Capture the cell that displays the provided text and extract its [x, y] central coordinate. 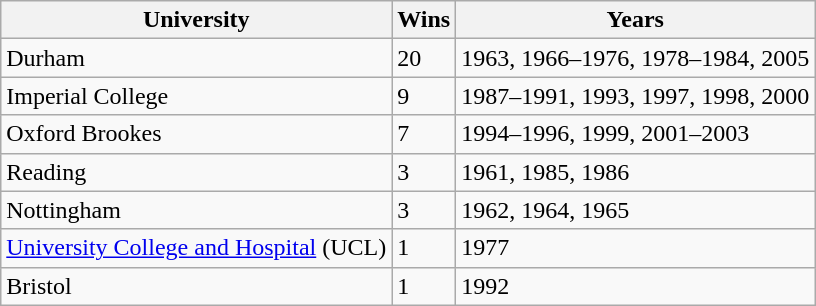
7 [424, 134]
Nottingham [196, 210]
1963, 1966–1976, 1978–1984, 2005 [636, 58]
Durham [196, 58]
1962, 1964, 1965 [636, 210]
1994–1996, 1999, 2001–2003 [636, 134]
9 [424, 96]
Imperial College [196, 96]
1977 [636, 248]
1987–1991, 1993, 1997, 1998, 2000 [636, 96]
20 [424, 58]
1961, 1985, 1986 [636, 172]
1992 [636, 286]
Oxford Brookes [196, 134]
Bristol [196, 286]
University College and Hospital (UCL) [196, 248]
Reading [196, 172]
University [196, 20]
Years [636, 20]
Wins [424, 20]
